Return the [X, Y] coordinate for the center point of the cell that contains the specified text.  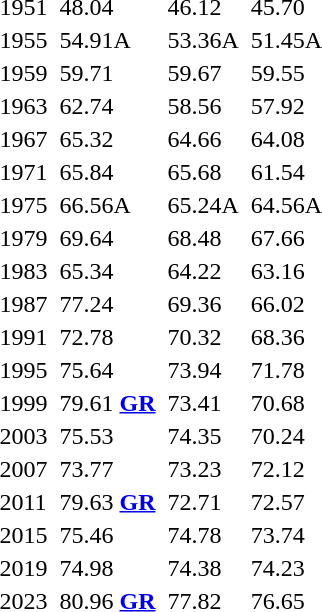
77.24 [108, 304]
62.74 [108, 106]
74.38 [203, 568]
68.48 [203, 238]
73.94 [203, 370]
59.67 [203, 73]
73.23 [203, 469]
69.64 [108, 238]
70.32 [203, 337]
53.36A [203, 40]
75.64 [108, 370]
73.41 [203, 403]
65.32 [108, 139]
64.22 [203, 271]
65.84 [108, 172]
65.34 [108, 271]
74.35 [203, 436]
79.63 GR [108, 502]
73.77 [108, 469]
64.66 [203, 139]
66.56A [108, 205]
74.98 [108, 568]
74.78 [203, 535]
69.36 [203, 304]
75.53 [108, 436]
79.61 GR [108, 403]
72.71 [203, 502]
65.24A [203, 205]
58.56 [203, 106]
59.71 [108, 73]
54.91A [108, 40]
72.78 [108, 337]
65.68 [203, 172]
75.46 [108, 535]
